Locate the cell with the specified text and output its (x, y) center coordinate. 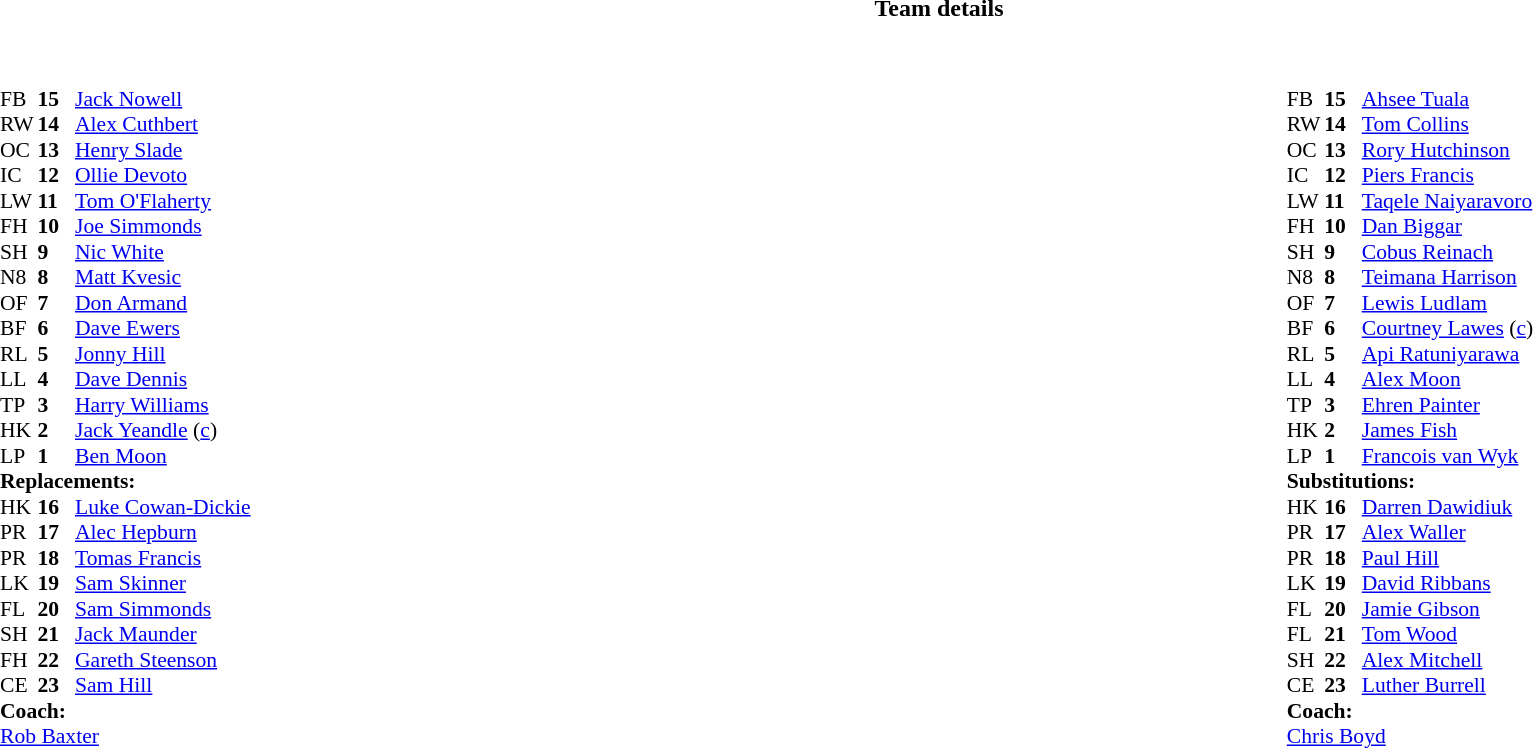
James Fish (1448, 431)
Alex Cuthbert (163, 125)
Tom O'Flaherty (163, 201)
Taqele Naiyaravoro (1448, 201)
Ben Moon (163, 456)
Alex Moon (1448, 379)
Sam Simmonds (163, 609)
Dan Biggar (1448, 227)
Harry Williams (163, 405)
Replacements: (126, 481)
Darren Dawidiuk (1448, 507)
Alex Mitchell (1448, 660)
Jonny Hill (163, 354)
Gareth Steenson (163, 660)
Sam Skinner (163, 583)
Tom Wood (1448, 635)
Ehren Painter (1448, 405)
Sam Hill (163, 685)
Paul Hill (1448, 558)
Jack Nowell (163, 99)
Joe Simmonds (163, 227)
Substitutions: (1410, 481)
Cobus Reinach (1448, 252)
Tom Collins (1448, 125)
David Ribbans (1448, 583)
Api Ratuniyarawa (1448, 354)
Piers Francis (1448, 175)
Jack Yeandle (c) (163, 431)
Teimana Harrison (1448, 277)
Dave Ewers (163, 329)
Henry Slade (163, 150)
Luther Burrell (1448, 685)
Don Armand (163, 303)
Nic White (163, 252)
Tomas Francis (163, 558)
Alex Waller (1448, 533)
Lewis Ludlam (1448, 303)
Ahsee Tuala (1448, 99)
Jack Maunder (163, 635)
Courtney Lawes (c) (1448, 329)
Alec Hepburn (163, 533)
Jamie Gibson (1448, 609)
Luke Cowan-Dickie (163, 507)
Francois van Wyk (1448, 456)
Ollie Devoto (163, 175)
Dave Dennis (163, 379)
Rory Hutchinson (1448, 150)
Matt Kvesic (163, 277)
